Scan for the cell matching the given text and deliver its (x, y) coordinate at center. 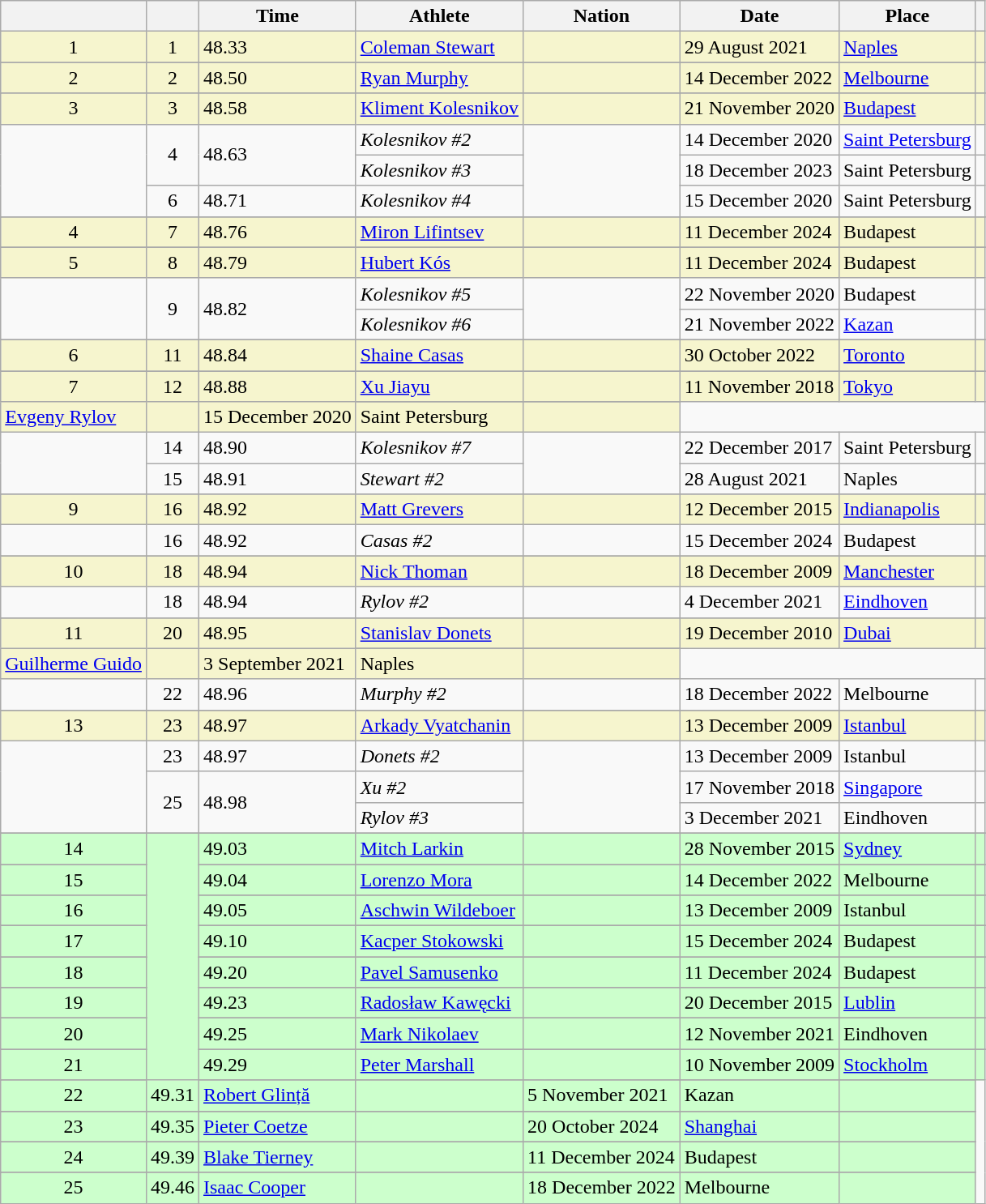
49.31 (172, 1095)
Xu Jiayu (439, 386)
21 November 2020 (759, 109)
Singapore (907, 787)
49.39 (172, 1157)
30 October 2022 (759, 355)
Date (759, 16)
49.03 (278, 848)
48.58 (278, 109)
49.23 (278, 1003)
3 December 2021 (759, 818)
21 (74, 1065)
Mark Nikolaev (439, 1034)
4 December 2021 (759, 602)
Ryan Murphy (439, 78)
48.63 (278, 155)
Pavel Samusenko (439, 972)
48.91 (278, 479)
12 December 2015 (759, 510)
20 December 2015 (759, 1003)
18 December 2009 (759, 571)
Athlete (439, 16)
Place (907, 16)
Matt Grevers (439, 510)
Evgeny Rylov (74, 417)
Miron Lifintsev (439, 232)
10 November 2009 (759, 1065)
Shaine Casas (439, 355)
Coleman Stewart (439, 47)
48.98 (278, 802)
5 (74, 263)
Kolesnikov #3 (439, 170)
Shanghai (759, 1126)
5 November 2021 (602, 1095)
48.88 (278, 386)
Nation (602, 16)
Kolesnikov #2 (439, 139)
48.71 (278, 201)
Xu #2 (439, 787)
Time (278, 16)
19 (74, 1003)
Isaac Cooper (278, 1188)
48.76 (278, 232)
Dubai (907, 633)
22 November 2020 (759, 293)
13 (74, 725)
Rylov #2 (439, 602)
24 (74, 1157)
Indianapolis (907, 510)
3 September 2021 (278, 664)
12 (172, 386)
48.90 (278, 448)
49.46 (172, 1188)
Nick Thoman (439, 571)
Sydney (907, 848)
17 November 2018 (759, 787)
28 August 2021 (759, 479)
49.29 (278, 1065)
49.25 (278, 1034)
Radosław Kawęcki (439, 1003)
Rylov #3 (439, 818)
8 (172, 263)
Arkady Vyatchanin (439, 725)
48.82 (278, 309)
Blake Tierney (278, 1157)
Kliment Kolesnikov (439, 109)
48.50 (278, 78)
49.10 (278, 941)
Mitch Larkin (439, 848)
Manchester (907, 571)
49.04 (278, 879)
Stewart #2 (439, 479)
22 December 2017 (759, 448)
Peter Marshall (439, 1065)
Donets #2 (439, 756)
49.05 (278, 911)
18 December 2023 (759, 170)
Lorenzo Mora (439, 879)
11 November 2018 (759, 386)
Kolesnikov #5 (439, 293)
14 December 2020 (759, 139)
Casas #2 (439, 540)
29 August 2021 (759, 47)
10 (74, 571)
49.20 (278, 972)
Aschwin Wildeboer (439, 911)
12 November 2021 (759, 1034)
48.84 (278, 355)
Hubert Kós (439, 263)
21 November 2022 (759, 324)
48.95 (278, 633)
48.96 (278, 694)
Kolesnikov #4 (439, 201)
48.79 (278, 263)
Guilherme Guido (74, 664)
Murphy #2 (439, 694)
28 November 2015 (759, 848)
48.33 (278, 47)
17 (74, 941)
Toronto (907, 355)
Kolesnikov #6 (439, 324)
Lublin (907, 1003)
Pieter Coetze (278, 1126)
Robert Glință (278, 1095)
Kolesnikov #7 (439, 448)
Stockholm (907, 1065)
Tokyo (907, 386)
49.35 (172, 1126)
Kacper Stokowski (439, 941)
19 December 2010 (759, 633)
Stanislav Donets (439, 633)
20 October 2024 (602, 1126)
